From the cell containing the given text, extract its center point as [x, y] coordinate. 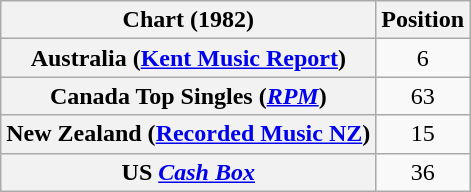
Position [423, 20]
US Cash Box [188, 172]
63 [423, 96]
15 [423, 134]
Australia (Kent Music Report) [188, 58]
Canada Top Singles (RPM) [188, 96]
New Zealand (Recorded Music NZ) [188, 134]
36 [423, 172]
6 [423, 58]
Chart (1982) [188, 20]
